Provide the [x, y] coordinate of the cell's center where the given text is located.  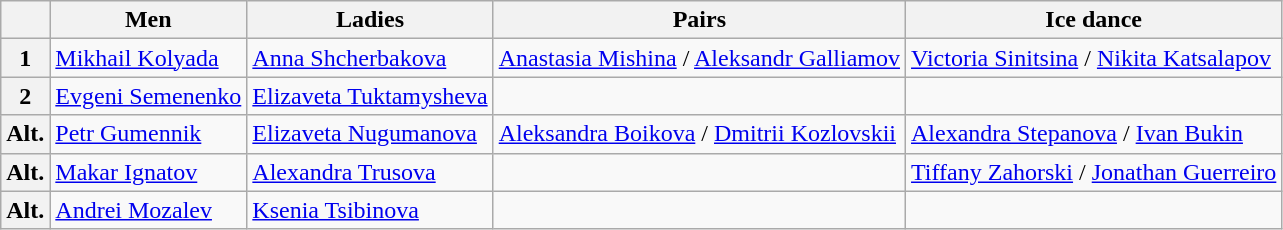
Elizaveta Tuktamysheva [370, 96]
Makar Ignatov [148, 172]
2 [26, 96]
Aleksandra Boikova / Dmitrii Kozlovskii [699, 134]
Alexandra Trusova [370, 172]
Petr Gumennik [148, 134]
Anastasia Mishina / Aleksandr Galliamov [699, 58]
Andrei Mozalev [148, 210]
Tiffany Zahorski / Jonathan Guerreiro [1094, 172]
Alexandra Stepanova / Ivan Bukin [1094, 134]
Elizaveta Nugumanova [370, 134]
Men [148, 20]
Evgeni Semenenko [148, 96]
Mikhail Kolyada [148, 58]
Ksenia Tsibinova [370, 210]
Pairs [699, 20]
Victoria Sinitsina / Nikita Katsalapov [1094, 58]
Anna Shcherbakova [370, 58]
1 [26, 58]
Ladies [370, 20]
Ice dance [1094, 20]
